Output the [x, y] coordinate of the center of the cell containing the given text.  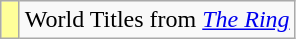
World Titles from The Ring [157, 20]
